Output the [X, Y] coordinate of the center of the cell containing the given text.  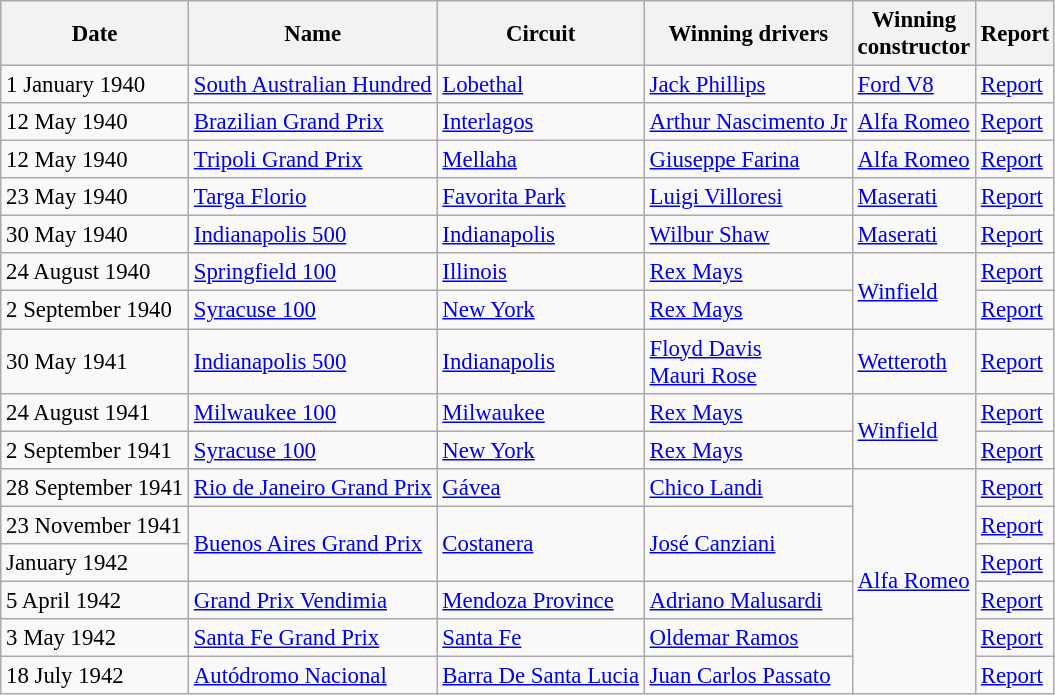
Targa Florio [314, 197]
Wilbur Shaw [748, 235]
Juan Carlos Passato [748, 675]
Jack Phillips [748, 85]
Wetteroth [914, 362]
South Australian Hundred [314, 85]
Milwaukee 100 [314, 412]
28 September 1941 [95, 487]
José Canziani [748, 544]
23 May 1940 [95, 197]
Interlagos [540, 122]
Milwaukee [540, 412]
Autódromo Nacional [314, 675]
Lobethal [540, 85]
Illinois [540, 273]
24 August 1940 [95, 273]
23 November 1941 [95, 525]
Mellaha [540, 160]
Winning drivers [748, 34]
Favorita Park [540, 197]
Floyd Davis Mauri Rose [748, 362]
Date [95, 34]
Adriano Malusardi [748, 600]
Giuseppe Farina [748, 160]
2 September 1941 [95, 450]
Grand Prix Vendimia [314, 600]
Barra De Santa Lucia [540, 675]
Mendoza Province [540, 600]
5 April 1942 [95, 600]
Gávea [540, 487]
Ford V8 [914, 85]
Brazilian Grand Prix [314, 122]
3 May 1942 [95, 638]
Tripoli Grand Prix [314, 160]
Luigi Villoresi [748, 197]
18 July 1942 [95, 675]
Springfield 100 [314, 273]
Winningconstructor [914, 34]
Costanera [540, 544]
Santa Fe Grand Prix [314, 638]
30 May 1940 [95, 235]
Circuit [540, 34]
Oldemar Ramos [748, 638]
30 May 1941 [95, 362]
January 1942 [95, 563]
Buenos Aires Grand Prix [314, 544]
2 September 1940 [95, 310]
Rio de Janeiro Grand Prix [314, 487]
Name [314, 34]
Arthur Nascimento Jr [748, 122]
Santa Fe [540, 638]
24 August 1941 [95, 412]
1 January 1940 [95, 85]
Chico Landi [748, 487]
